Pinpoint the cell where the given text exists, returning its [x, y] midpoint coordinate. 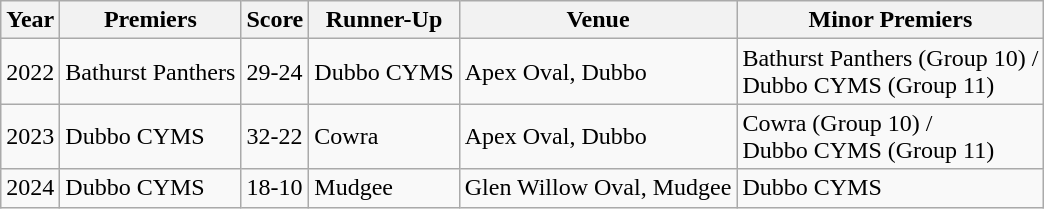
Bathurst Panthers (Group 10) / Dubbo CYMS (Group 11) [890, 72]
2023 [30, 136]
Year [30, 20]
Cowra [384, 136]
Venue [598, 20]
Glen Willow Oval, Mudgee [598, 188]
29-24 [275, 72]
Cowra (Group 10) / Dubbo CYMS (Group 11) [890, 136]
2022 [30, 72]
2024 [30, 188]
18-10 [275, 188]
Bathurst Panthers [150, 72]
Minor Premiers [890, 20]
Mudgee [384, 188]
Score [275, 20]
32-22 [275, 136]
Runner-Up [384, 20]
Premiers [150, 20]
